Determine the (x, y) coordinate at the center of the cell enclosing the given text.  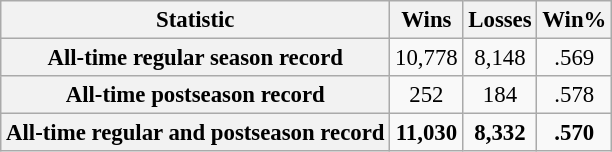
Statistic (196, 20)
.570 (574, 133)
Losses (500, 20)
252 (426, 95)
11,030 (426, 133)
184 (500, 95)
All-time regular season record (196, 58)
Wins (426, 20)
All-time regular and postseason record (196, 133)
10,778 (426, 58)
All-time postseason record (196, 95)
8,148 (500, 58)
Win% (574, 20)
.578 (574, 95)
.569 (574, 58)
8,332 (500, 133)
